Pinpoint the cell where the given text exists, returning its (X, Y) midpoint coordinate. 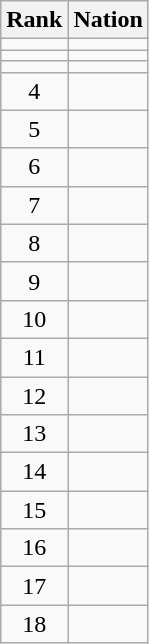
4 (34, 91)
12 (34, 395)
14 (34, 472)
13 (34, 434)
17 (34, 586)
10 (34, 319)
Nation (108, 20)
11 (34, 357)
8 (34, 243)
7 (34, 205)
6 (34, 167)
9 (34, 281)
16 (34, 548)
5 (34, 129)
15 (34, 510)
18 (34, 624)
Rank (34, 20)
